For the text-containing cell, return its midpoint in [x, y] coordinate format. 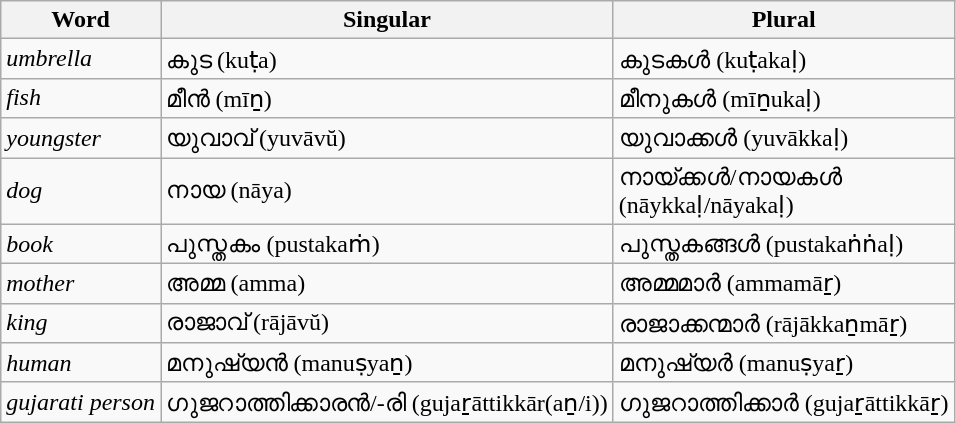
book [81, 244]
മീൻ (mīṉ) [386, 98]
പുസ്തകം (pustakaṁ) [386, 244]
king [81, 323]
gujarati person [81, 402]
ഗുജറാത്തിക്കാർ (gujaṟāttikkāṟ) [784, 402]
അമ്മ (amma) [386, 284]
ഗുജറാത്തിക്കാരൻ/-രി (gujaṟāttikkār(aṉ/i)) [386, 402]
fish [81, 98]
രാജാവ് (rājāvŭ) [386, 323]
യുവാക്കൾ (yuvākkaḷ) [784, 138]
നായ്ക്കൾ/നായകൾ(nāykkaḷ/nāyakaḷ) [784, 192]
കുടകൾ (kuṭakaḷ) [784, 59]
അമ്മമാർ (ammamāṟ) [784, 284]
Plural [784, 20]
Word [81, 20]
dog [81, 192]
നായ (nāya) [386, 192]
umbrella [81, 59]
യുവാവ് (yuvāvŭ) [386, 138]
മനുഷ്യർ (manuṣyaṟ) [784, 363]
രാജാക്കന്മാർ (rājākkaṉmāṟ) [784, 323]
Singular [386, 20]
mother [81, 284]
human [81, 363]
youngster [81, 138]
പുസ്തകങ്ങൾ (pustakaṅṅaḷ) [784, 244]
മീനുകൾ (mīṉukaḷ) [784, 98]
കുട (kuṭa) [386, 59]
മനുഷ്യൻ (manuṣyaṉ) [386, 363]
